From the cell containing the given text, extract its center point as [x, y] coordinate. 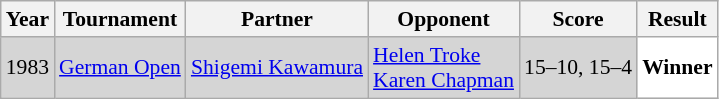
Opponent [444, 19]
1983 [28, 68]
Tournament [120, 19]
Shigemi Kawamura [277, 68]
Helen Troke Karen Chapman [444, 68]
15–10, 15–4 [578, 68]
Partner [277, 19]
German Open [120, 68]
Score [578, 19]
Result [678, 19]
Winner [678, 68]
Year [28, 19]
